Extract the [x, y] coordinate from the center of the cell holding the provided text.  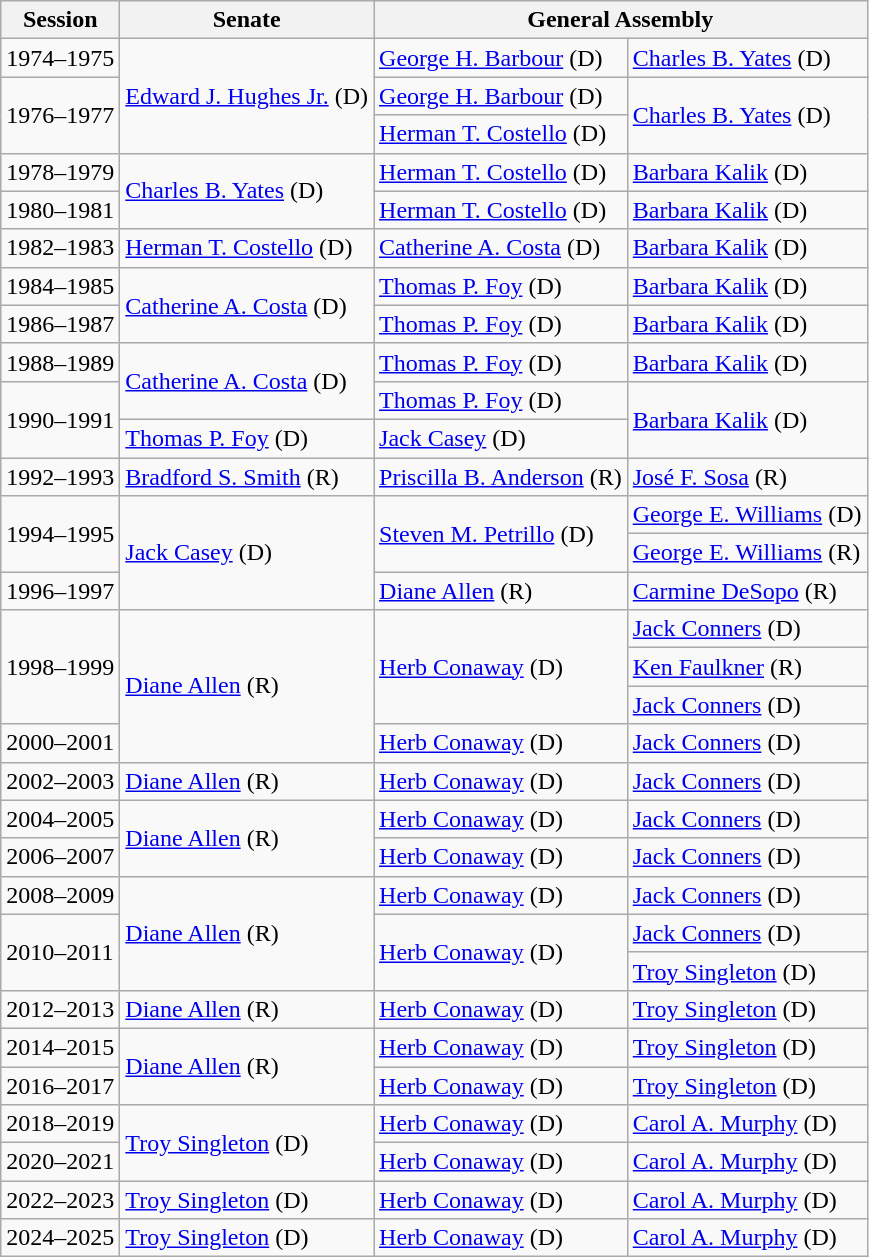
José F. Sosa (R) [747, 477]
1990–1991 [60, 419]
2006–2007 [60, 857]
Bradford S. Smith (R) [247, 477]
2004–2005 [60, 819]
Edward J. Hughes Jr. (D) [247, 96]
2014–2015 [60, 1047]
1992–1993 [60, 477]
1996–1997 [60, 591]
George E. Williams (R) [747, 553]
Priscilla B. Anderson (R) [501, 477]
Ken Faulkner (R) [747, 667]
General Assembly [621, 20]
Senate [247, 20]
1974–1975 [60, 58]
1984–1985 [60, 286]
1980–1981 [60, 210]
2018–2019 [60, 1124]
1988–1989 [60, 362]
1986–1987 [60, 324]
2022–2023 [60, 1200]
1998–1999 [60, 667]
2000–2001 [60, 743]
2016–2017 [60, 1085]
Carmine DeSopo (R) [747, 591]
Session [60, 20]
George E. Williams (D) [747, 515]
2024–2025 [60, 1238]
2012–2013 [60, 1009]
1994–1995 [60, 534]
2008–2009 [60, 895]
2002–2003 [60, 781]
Steven M. Petrillo (D) [501, 534]
1978–1979 [60, 172]
1976–1977 [60, 115]
2020–2021 [60, 1162]
2010–2011 [60, 952]
1982–1983 [60, 248]
